From the cell containing the given text, extract its center point as [X, Y] coordinate. 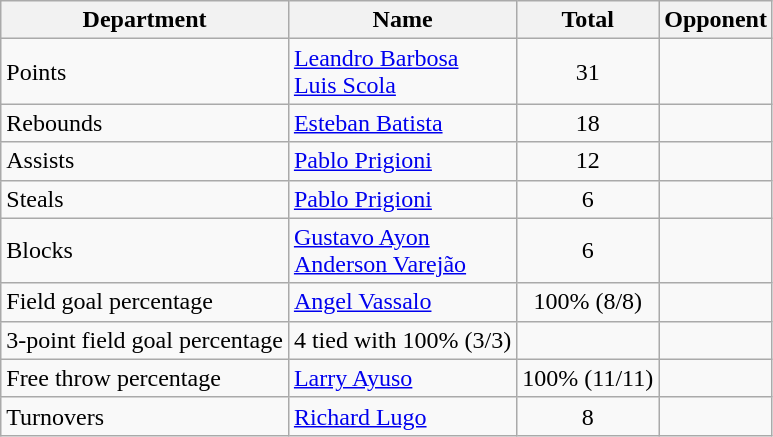
Free throw percentage [145, 378]
Angel Vassalo [402, 302]
31 [588, 72]
4 tied with 100% (3/3) [402, 340]
Blocks [145, 250]
3-point field goal percentage [145, 340]
8 [588, 416]
Richard Lugo [402, 416]
Esteban Batista [402, 123]
Turnovers [145, 416]
Steals [145, 199]
18 [588, 123]
Opponent [716, 20]
100% (8/8) [588, 302]
Field goal percentage [145, 302]
Department [145, 20]
100% (11/11) [588, 378]
Gustavo Ayon Anderson Varejão [402, 250]
Name [402, 20]
Assists [145, 161]
Total [588, 20]
12 [588, 161]
Larry Ayuso [402, 378]
Leandro Barbosa Luis Scola [402, 72]
Points [145, 72]
Rebounds [145, 123]
